Find where the given text appears and provide that cell's center as [X, Y] coordinate. 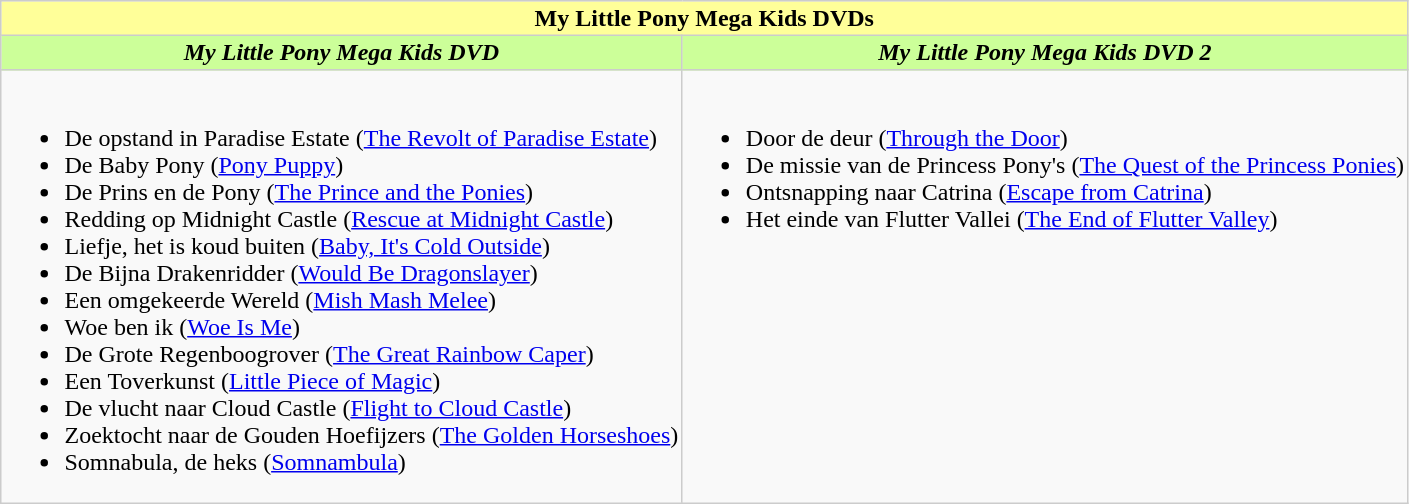
My Little Pony Mega Kids DVD 2 [1045, 52]
My Little Pony Mega Kids DVD [342, 52]
My Little Pony Mega Kids DVDs [704, 18]
